Locate the cell with the specified text and output its (x, y) center coordinate. 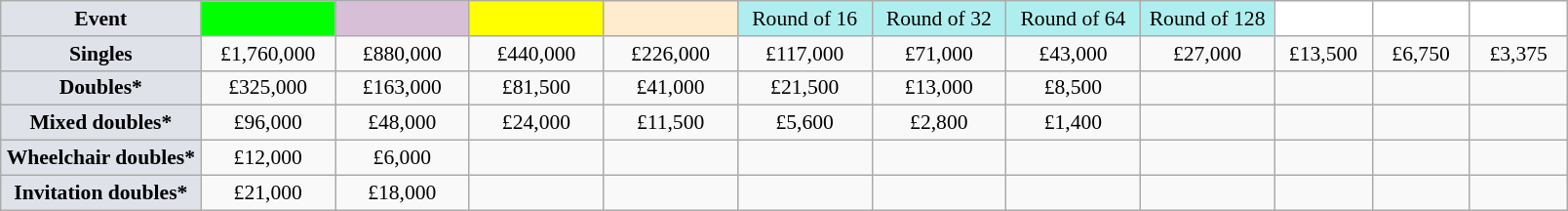
£13,000 (939, 88)
£43,000 (1074, 54)
£21,500 (804, 88)
£163,000 (403, 88)
£6,000 (403, 158)
£24,000 (536, 123)
Singles (101, 54)
£5,600 (804, 123)
£3,375 (1518, 54)
Mixed doubles* (101, 123)
£21,000 (268, 192)
£440,000 (536, 54)
£226,000 (671, 54)
£81,500 (536, 88)
£41,000 (671, 88)
Round of 64 (1074, 19)
£1,760,000 (268, 54)
£13,500 (1323, 54)
£71,000 (939, 54)
£96,000 (268, 123)
£18,000 (403, 192)
Round of 32 (939, 19)
£12,000 (268, 158)
£117,000 (804, 54)
£325,000 (268, 88)
Invitation doubles* (101, 192)
Doubles* (101, 88)
£8,500 (1074, 88)
£1,400 (1074, 123)
Round of 16 (804, 19)
£6,750 (1421, 54)
£2,800 (939, 123)
£11,500 (671, 123)
£48,000 (403, 123)
Event (101, 19)
Round of 128 (1207, 19)
Wheelchair doubles* (101, 158)
£880,000 (403, 54)
£27,000 (1207, 54)
